Scan for the cell matching the given text and deliver its [X, Y] coordinate at center. 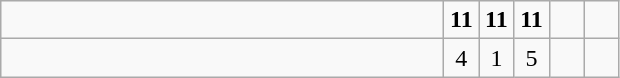
4 [462, 58]
5 [532, 58]
1 [496, 58]
